Locate the cell with the specified text and output its [x, y] center coordinate. 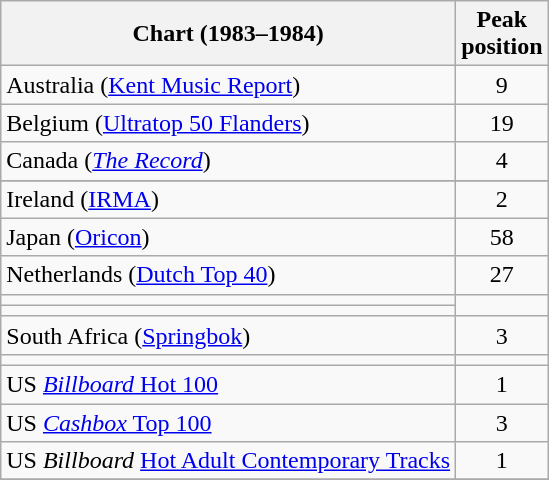
27 [502, 275]
Netherlands (Dutch Top 40) [228, 275]
US Billboard Hot Adult Contemporary Tracks [228, 461]
2 [502, 199]
4 [502, 161]
Belgium (Ultratop 50 Flanders) [228, 123]
Ireland (IRMA) [228, 199]
Australia (Kent Music Report) [228, 85]
9 [502, 85]
19 [502, 123]
Canada (The Record) [228, 161]
Japan (Oricon) [228, 237]
US Billboard Hot 100 [228, 384]
South Africa (Springbok) [228, 335]
Peakposition [502, 34]
US Cashbox Top 100 [228, 423]
Chart (1983–1984) [228, 34]
58 [502, 237]
